Detect which cell encompasses the target text, then output its [x, y] center coordinate. 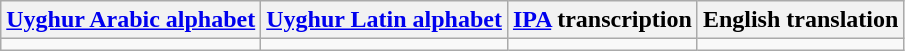
Uyghur Arabic alphabet [131, 20]
IPA transcription [602, 20]
Uyghur Latin alphabet [384, 20]
English translation [800, 20]
